Identify which cell holds the provided text, then report its (x, y) central coordinate. 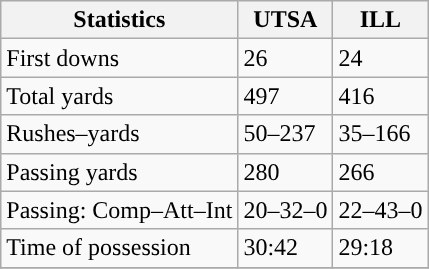
35–166 (380, 134)
50–237 (286, 134)
Passing: Comp–Att–Int (120, 210)
22–43–0 (380, 210)
Time of possession (120, 248)
ILL (380, 20)
266 (380, 172)
497 (286, 96)
Statistics (120, 20)
Total yards (120, 96)
416 (380, 96)
First downs (120, 58)
Passing yards (120, 172)
Rushes–yards (120, 134)
26 (286, 58)
280 (286, 172)
30:42 (286, 248)
20–32–0 (286, 210)
24 (380, 58)
29:18 (380, 248)
UTSA (286, 20)
